Search for the cell housing the specified text and yield its (X, Y) center coordinate. 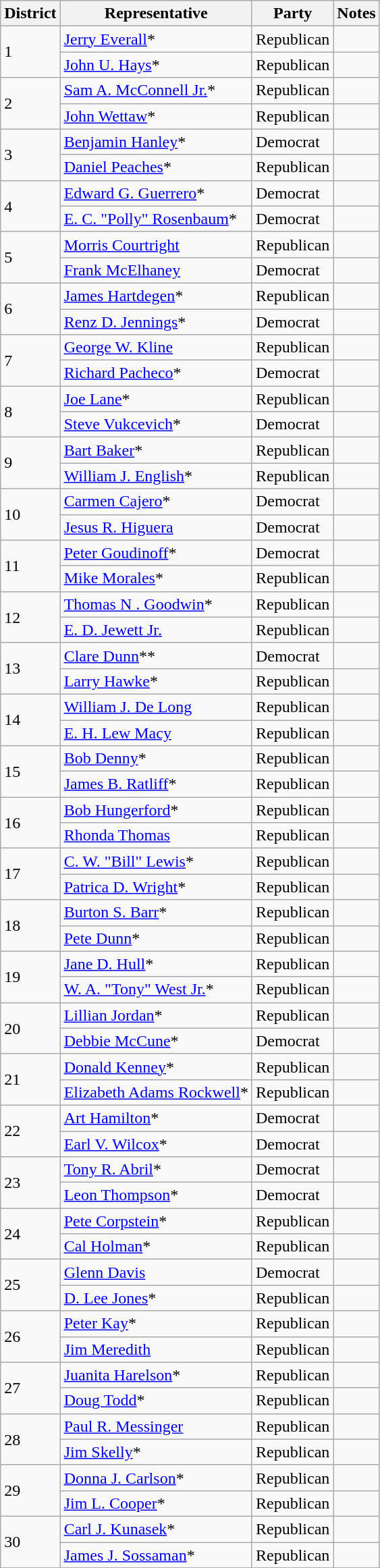
29 (30, 1490)
Benjamin Hanley* (156, 142)
Pete Corpstein* (156, 1221)
George W. Kline (156, 348)
John U. Hays* (156, 65)
28 (30, 1439)
Patrica D. Wright* (156, 887)
Carl J. Kunasek* (156, 1529)
18 (30, 925)
10 (30, 514)
Peter Kay* (156, 1324)
16 (30, 823)
Elizabeth Adams Rockwell* (156, 1092)
24 (30, 1234)
James B. Ratliff* (156, 784)
20 (30, 1028)
Notes (356, 13)
Lillian Jordan* (156, 1015)
Frank McElhaney (156, 270)
6 (30, 308)
3 (30, 155)
23 (30, 1183)
Sam A. McConnell Jr.* (156, 90)
25 (30, 1285)
Earl V. Wilcox* (156, 1144)
Renz D. Jennings* (156, 322)
17 (30, 874)
Bob Denny* (156, 759)
Jesus R. Higuera (156, 527)
Mike Morales* (156, 578)
Cal Holman* (156, 1247)
Thomas N . Goodwin* (156, 604)
Larry Hawke* (156, 681)
Art Hamilton* (156, 1118)
D. Lee Jones* (156, 1298)
Richard Pacheco* (156, 373)
Paul R. Messinger (156, 1426)
19 (30, 977)
Debbie McCune* (156, 1041)
Rhonda Thomas (156, 836)
Jim Skelly* (156, 1452)
5 (30, 257)
Burton S. Barr* (156, 913)
12 (30, 617)
7 (30, 360)
Juanita Harelson* (156, 1375)
13 (30, 668)
C. W. "Bill" Lewis* (156, 861)
26 (30, 1336)
W. A. "Tony" West Jr.* (156, 990)
William J. De Long (156, 707)
Bart Baker* (156, 450)
Joe Lane* (156, 399)
Steve Vukcevich* (156, 425)
Jerry Everall* (156, 39)
Bob Hungerford* (156, 810)
9 (30, 463)
Jim Meredith (156, 1349)
District (30, 13)
Clare Dunn** (156, 655)
30 (30, 1542)
Peter Goudinoff* (156, 553)
Edward G. Guerrero* (156, 193)
14 (30, 720)
Doug Todd* (156, 1401)
21 (30, 1079)
8 (30, 412)
27 (30, 1388)
22 (30, 1131)
Party (292, 13)
E. H. Lew Macy (156, 732)
2 (30, 103)
15 (30, 772)
James Hartdegen* (156, 296)
Pete Dunn* (156, 938)
Jane D. Hull* (156, 964)
Glenn Davis (156, 1272)
William J. English* (156, 476)
Jim L. Cooper* (156, 1503)
Morris Courtright (156, 244)
11 (30, 566)
Daniel Peaches* (156, 167)
Leon Thompson* (156, 1195)
1 (30, 52)
Representative (156, 13)
James J. Sossaman* (156, 1555)
Carmen Cajero* (156, 502)
Donald Kenney* (156, 1066)
Donna J. Carlson* (156, 1478)
John Wettaw* (156, 116)
4 (30, 206)
E. D. Jewett Jr. (156, 630)
Tony R. Abril* (156, 1170)
E. C. "Polly" Rosenbaum* (156, 219)
